Determine the (x, y) coordinate at the center of the cell enclosing the given text.  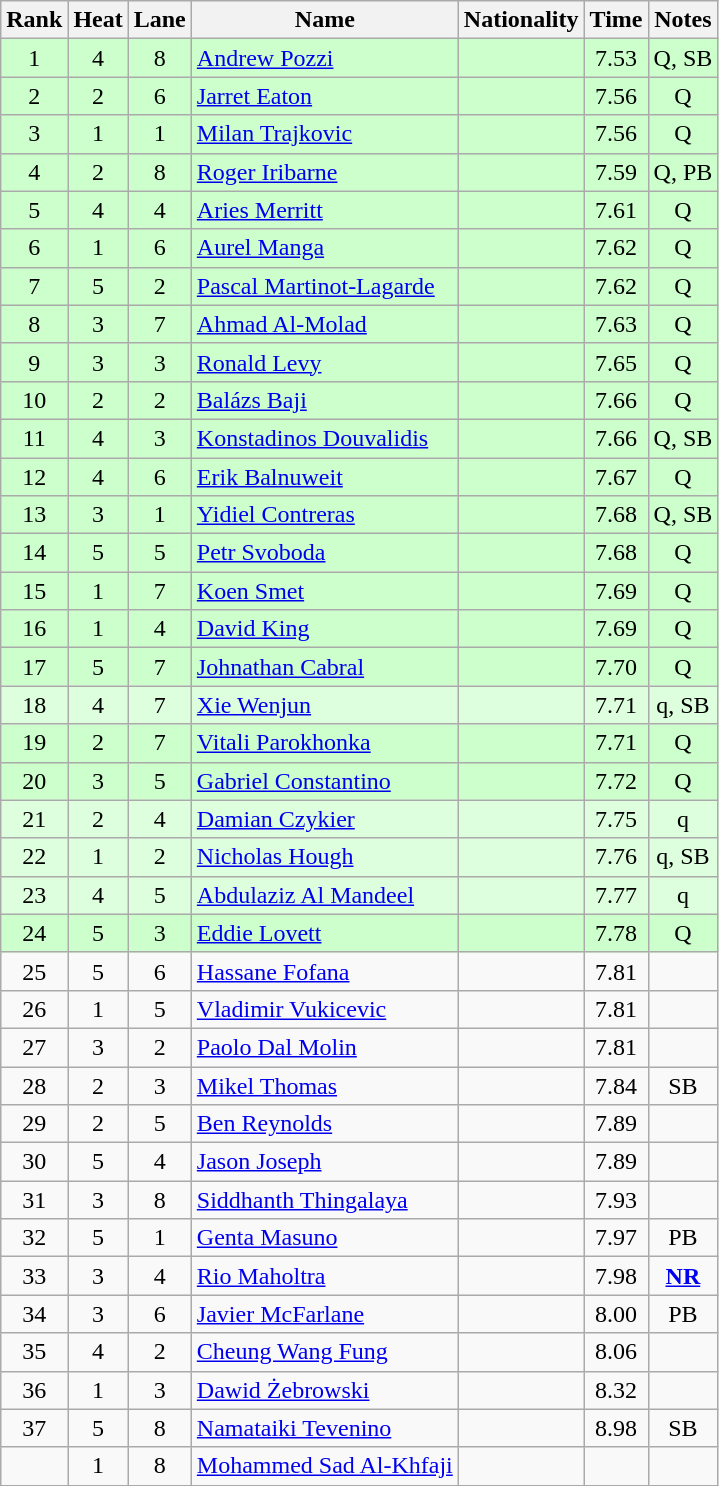
Nationality (521, 20)
Rank (34, 20)
Mikel Thomas (324, 1085)
15 (34, 591)
Petr Svoboda (324, 553)
Mohammed Sad Al-Khfaji (324, 1466)
Hassane Fofana (324, 971)
26 (34, 1009)
19 (34, 743)
29 (34, 1124)
11 (34, 438)
Aries Merritt (324, 210)
Milan Trajkovic (324, 134)
36 (34, 1390)
37 (34, 1428)
33 (34, 1276)
7.78 (616, 933)
16 (34, 629)
Genta Masuno (324, 1238)
8.06 (616, 1352)
Aurel Manga (324, 248)
8.32 (616, 1390)
Ben Reynolds (324, 1124)
7.76 (616, 857)
8.00 (616, 1314)
18 (34, 705)
Dawid Żebrowski (324, 1390)
Siddhanth Thingalaya (324, 1200)
22 (34, 857)
Vladimir Vukicevic (324, 1009)
David King (324, 629)
Pascal Martinot-Lagarde (324, 286)
24 (34, 933)
Damian Czykier (324, 819)
14 (34, 553)
7.67 (616, 477)
Konstadinos Douvalidis (324, 438)
34 (34, 1314)
31 (34, 1200)
Eddie Lovett (324, 933)
12 (34, 477)
Koen Smet (324, 591)
Jason Joseph (324, 1162)
Johnathan Cabral (324, 667)
7.77 (616, 895)
Erik Balnuweit (324, 477)
Vitali Parokhonka (324, 743)
Namataiki Tevenino (324, 1428)
13 (34, 515)
Heat (98, 20)
32 (34, 1238)
Andrew Pozzi (324, 58)
35 (34, 1352)
7.61 (616, 210)
Name (324, 20)
Nicholas Hough (324, 857)
7.98 (616, 1276)
7.84 (616, 1085)
7.53 (616, 58)
NR (683, 1276)
7.65 (616, 362)
25 (34, 971)
Ahmad Al-Molad (324, 324)
Xie Wenjun (324, 705)
Notes (683, 20)
Abdulaziz Al Mandeel (324, 895)
Balázs Baji (324, 400)
7.72 (616, 781)
Cheung Wang Fung (324, 1352)
21 (34, 819)
Ronald Levy (324, 362)
7.63 (616, 324)
8.98 (616, 1428)
30 (34, 1162)
9 (34, 362)
Rio Maholtra (324, 1276)
7.93 (616, 1200)
Time (616, 20)
10 (34, 400)
Yidiel Contreras (324, 515)
Jarret Eaton (324, 96)
20 (34, 781)
Roger Iribarne (324, 172)
7.59 (616, 172)
7.70 (616, 667)
7.75 (616, 819)
Paolo Dal Molin (324, 1047)
7.97 (616, 1238)
28 (34, 1085)
17 (34, 667)
Gabriel Constantino (324, 781)
Javier McFarlane (324, 1314)
23 (34, 895)
Q, PB (683, 172)
27 (34, 1047)
Lane (160, 20)
